For the text-containing cell, return its midpoint in [x, y] coordinate format. 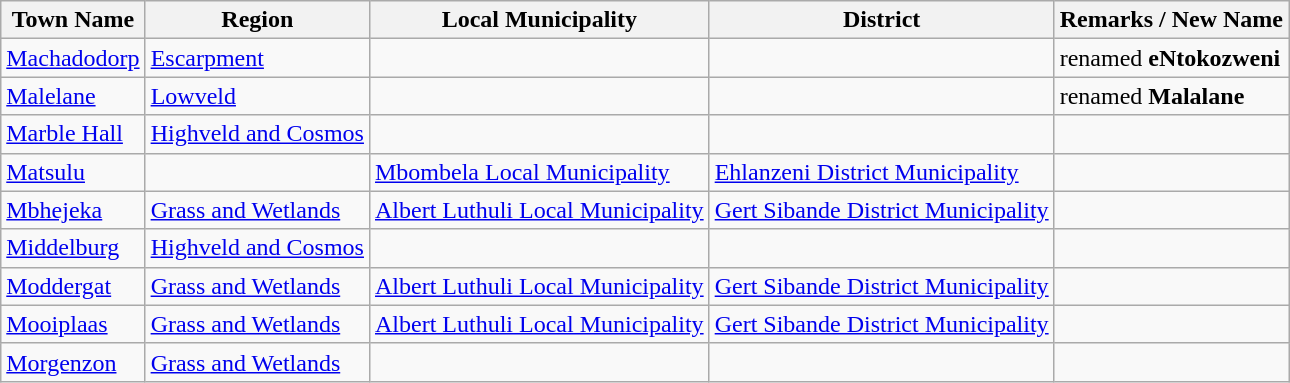
Lowveld [257, 96]
Local Municipality [539, 20]
Mooiplaas [73, 324]
Matsulu [73, 172]
Escarpment [257, 58]
Middelburg [73, 248]
Mbombela Local Municipality [539, 172]
Remarks / New Name [1171, 20]
Mbhejeka [73, 210]
District [882, 20]
Marble Hall [73, 134]
Machadodorp [73, 58]
renamed Malalane [1171, 96]
Region [257, 20]
renamed eNtokozweni [1171, 58]
Ehlanzeni District Municipality [882, 172]
Morgenzon [73, 362]
Malelane [73, 96]
Moddergat [73, 286]
Town Name [73, 20]
